Return the (x, y) coordinate for the center point of the cell that contains the specified text.  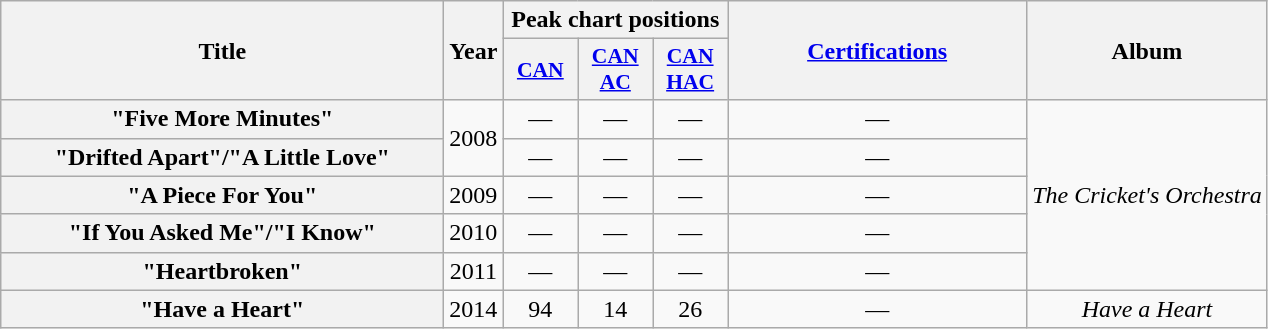
Year (474, 50)
"Heartbroken" (222, 271)
The Cricket's Orchestra (1148, 195)
2010 (474, 233)
2011 (474, 271)
"A Piece For You" (222, 195)
CAN HAC (690, 70)
"If You Asked Me"/"I Know" (222, 233)
2008 (474, 138)
CAN (540, 70)
"Have a Heart" (222, 309)
2009 (474, 195)
Title (222, 50)
26 (690, 309)
"Five More Minutes" (222, 119)
"Drifted Apart"/"A Little Love" (222, 157)
Have a Heart (1148, 309)
14 (616, 309)
Certifications (878, 50)
Album (1148, 50)
2014 (474, 309)
CAN AC (616, 70)
94 (540, 309)
Peak chart positions (616, 20)
